Return the [x, y] coordinate for the center point of the cell that contains the specified text.  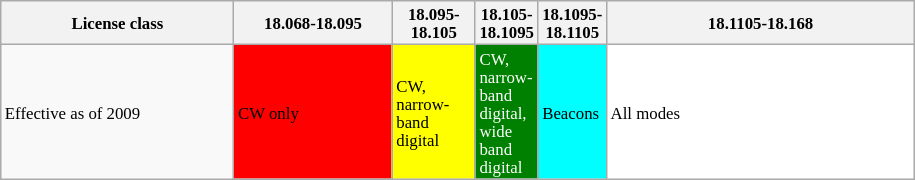
18.1095-18.1105 [572, 23]
Effective as of 2009 [118, 112]
18.105-18.1095 [506, 23]
CW, narrow-band digital [434, 112]
All modes [760, 112]
18.1105-18.168 [760, 23]
License class [118, 23]
Beacons [572, 112]
18.095-18.105 [434, 23]
18.068-18.095 [313, 23]
CW only [313, 112]
CW, narrow-band digital, wide band digital [506, 112]
